Detect which cell encompasses the target text, then output its [x, y] center coordinate. 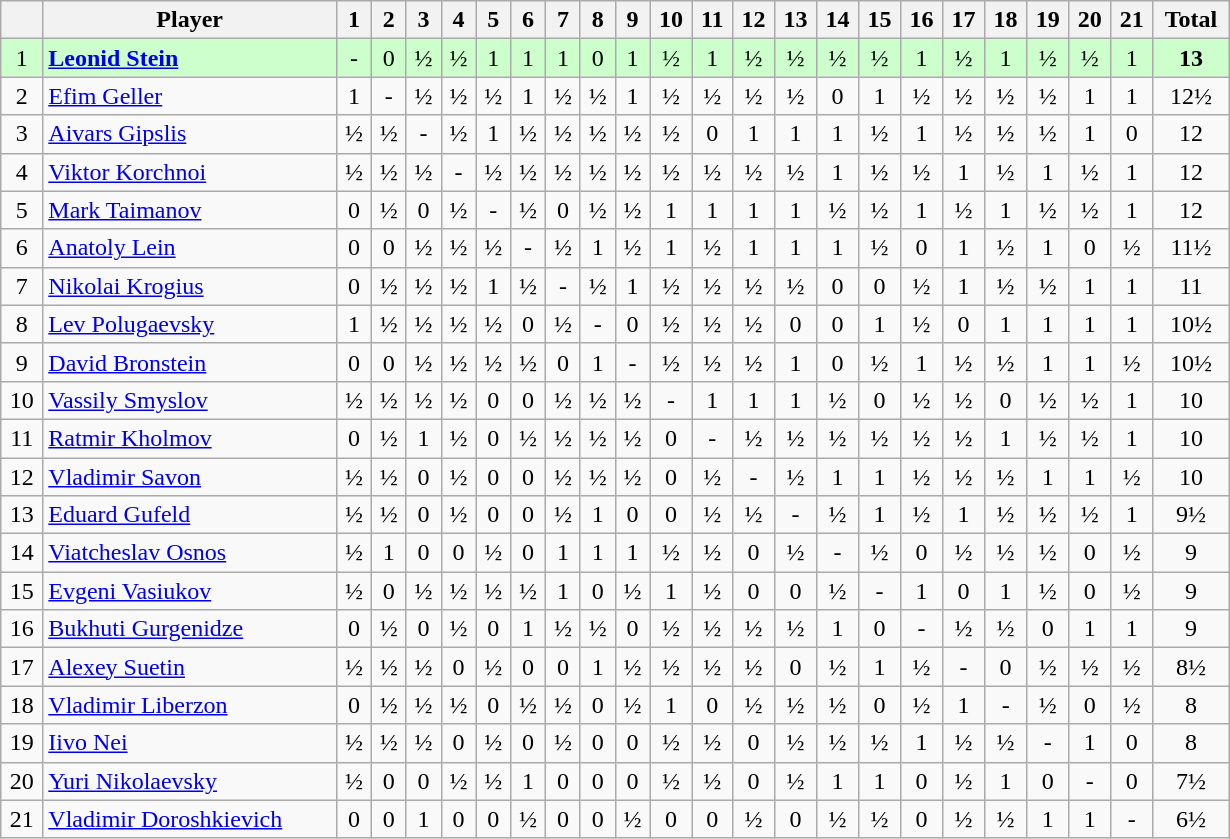
Alexey Suetin [190, 667]
Lev Polugaevsky [190, 324]
8½ [1192, 667]
12½ [1192, 96]
Bukhuti Gurgenidze [190, 629]
Total [1192, 20]
Mark Taimanov [190, 210]
Eduard Gufeld [190, 515]
Viktor Korchnoi [190, 172]
Vladimir Doroshkievich [190, 819]
Aivars Gipslis [190, 134]
Viatcheslav Osnos [190, 553]
Anatoly Lein [190, 248]
Iivo Nei [190, 743]
Ratmir Kholmov [190, 438]
Efim Geller [190, 96]
9½ [1192, 515]
Vladimir Liberzon [190, 705]
Vassily Smyslov [190, 400]
Player [190, 20]
6½ [1192, 819]
Vladimir Savon [190, 477]
7½ [1192, 781]
Evgeni Vasiukov [190, 591]
11½ [1192, 248]
David Bronstein [190, 362]
Yuri Nikolaevsky [190, 781]
Nikolai Krogius [190, 286]
Leonid Stein [190, 58]
